Return [x, y] of the center of cell containing provided text 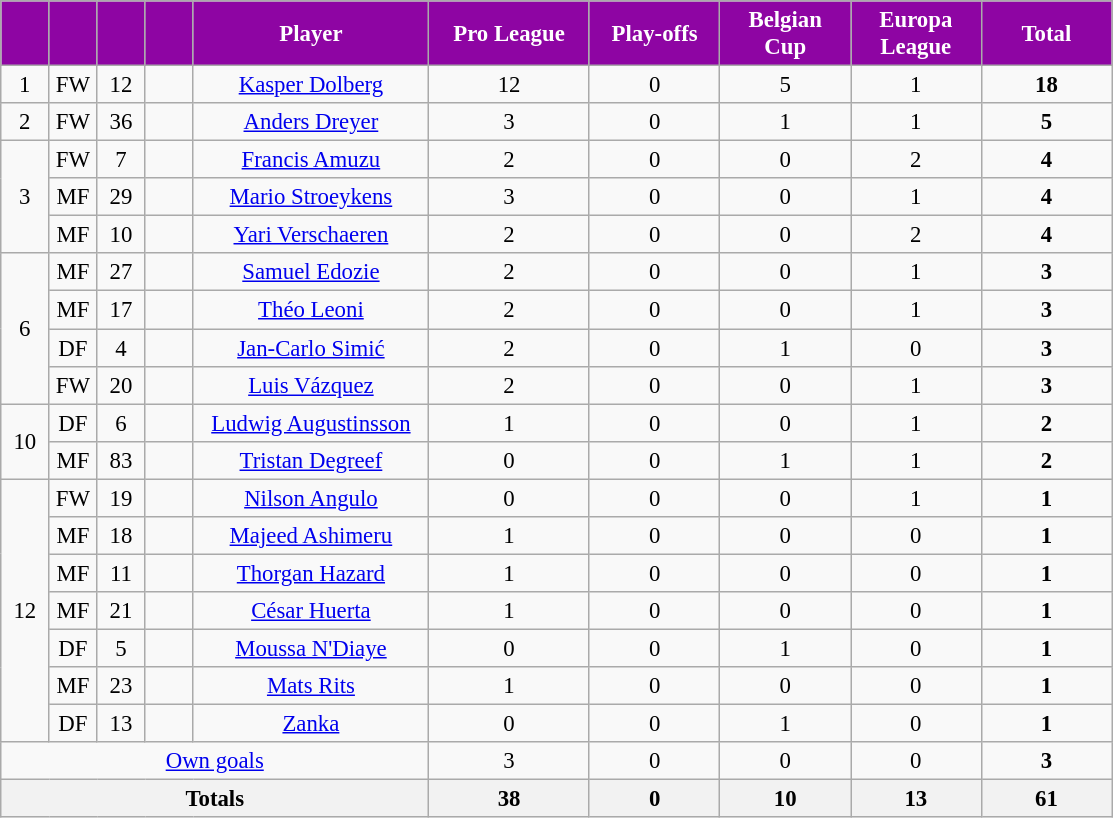
Zanka [311, 724]
Kasper Dolberg [311, 85]
20 [121, 385]
17 [121, 310]
Ludwig Augustinsson [311, 423]
Thorgan Hazard [311, 573]
Anders Dreyer [311, 122]
Play-offs [654, 34]
38 [510, 799]
Samuel Edozie [311, 273]
36 [121, 122]
Majeed Ashimeru [311, 536]
61 [1046, 799]
Yari Verschaeren [311, 235]
Mats Rits [311, 686]
23 [121, 686]
Player [311, 34]
Luis Vázquez [311, 385]
Francis Amuzu [311, 160]
Jan-Carlo Simić [311, 348]
Totals [215, 799]
Théo Leoni [311, 310]
Belgian Cup [786, 34]
83 [121, 460]
Europa League [916, 34]
Mario Stroeykens [311, 197]
21 [121, 611]
27 [121, 273]
7 [121, 160]
29 [121, 197]
19 [121, 498]
Tristan Degreef [311, 460]
César Huerta [311, 611]
Pro League [510, 34]
11 [121, 573]
Nilson Angulo [311, 498]
Own goals [215, 761]
Moussa N'Diaye [311, 648]
Total [1046, 34]
